Identify which cell holds the provided text, then report its [x, y] central coordinate. 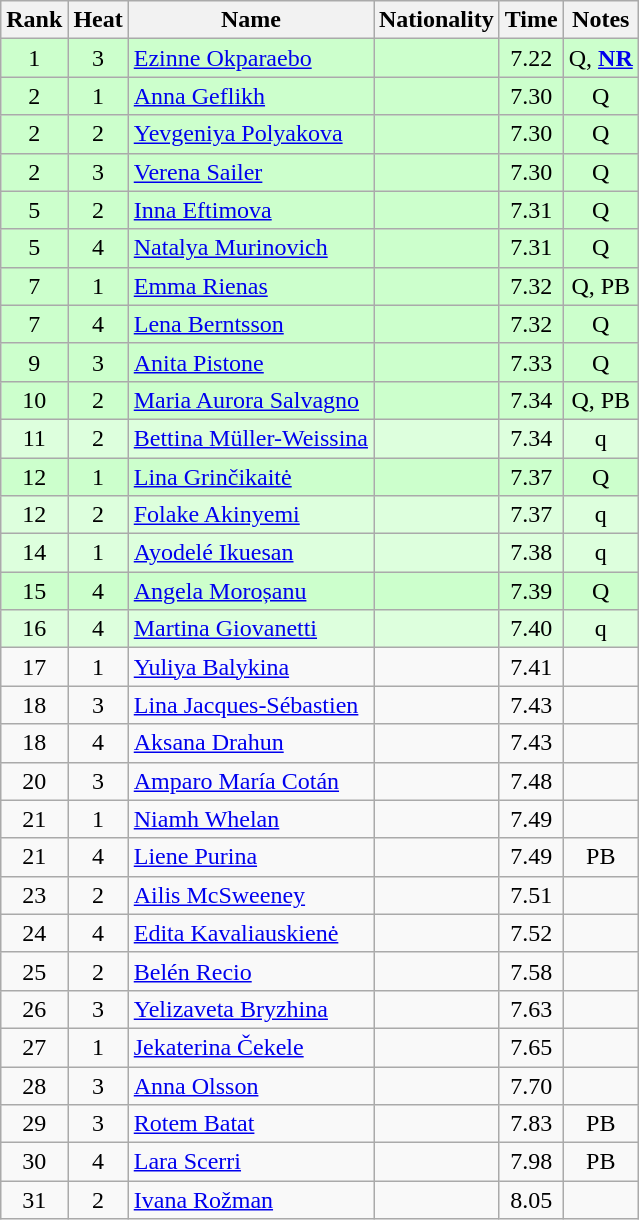
Natalya Murinovich [250, 248]
29 [34, 1124]
7.52 [531, 933]
10 [34, 400]
Ailis McSweeney [250, 895]
7.38 [531, 553]
Ayodelé Ikuesan [250, 553]
Lina Jacques-Sébastien [250, 705]
Ezinne Okparaebo [250, 58]
Maria Aurora Salvagno [250, 400]
Notes [600, 20]
Yevgeniya Polyakova [250, 134]
25 [34, 971]
28 [34, 1085]
7.22 [531, 58]
15 [34, 591]
Time [531, 20]
Amparo María Cotán [250, 781]
14 [34, 553]
30 [34, 1162]
Lena Berntsson [250, 324]
Inna Eftimova [250, 210]
7.48 [531, 781]
27 [34, 1047]
Emma Rienas [250, 286]
7.40 [531, 629]
7.51 [531, 895]
Angela Moroșanu [250, 591]
17 [34, 667]
Belén Recio [250, 971]
8.05 [531, 1200]
7.98 [531, 1162]
11 [34, 438]
Ivana Rožman [250, 1200]
7.63 [531, 1009]
23 [34, 895]
Lara Scerri [250, 1162]
7.65 [531, 1047]
Lina Grinčikaitė [250, 477]
Rotem Batat [250, 1124]
16 [34, 629]
Rank [34, 20]
24 [34, 933]
Edita Kavaliauskienė [250, 933]
Heat [98, 20]
7.83 [531, 1124]
7.70 [531, 1085]
Niamh Whelan [250, 819]
Anita Pistone [250, 362]
Nationality [437, 20]
7.41 [531, 667]
Martina Giovanetti [250, 629]
Anna Olsson [250, 1085]
Liene Purina [250, 857]
Name [250, 20]
Yuliya Balykina [250, 667]
20 [34, 781]
Q, NR [600, 58]
Aksana Drahun [250, 743]
Folake Akinyemi [250, 515]
7.33 [531, 362]
Yelizaveta Bryzhina [250, 1009]
7.58 [531, 971]
26 [34, 1009]
Anna Geflikh [250, 96]
Jekaterina Čekele [250, 1047]
31 [34, 1200]
Verena Sailer [250, 172]
Bettina Müller-Weissina [250, 438]
9 [34, 362]
7.39 [531, 591]
